For the text-containing cell, return its midpoint in [x, y] coordinate format. 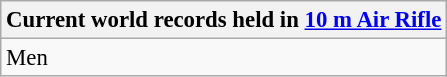
Men [224, 58]
Current world records held in 10 m Air Rifle [224, 20]
